Return (X, Y) of the center of cell containing provided text 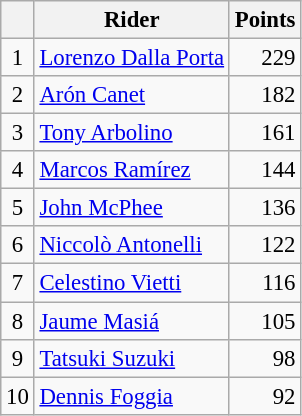
Arón Canet (132, 95)
3 (18, 133)
Points (264, 20)
8 (18, 321)
136 (264, 208)
98 (264, 358)
116 (264, 283)
Lorenzo Dalla Porta (132, 58)
Rider (132, 20)
9 (18, 358)
7 (18, 283)
Tony Arbolino (132, 133)
Dennis Foggia (132, 396)
144 (264, 170)
2 (18, 95)
10 (18, 396)
229 (264, 58)
92 (264, 396)
Tatsuki Suzuki (132, 358)
4 (18, 170)
John McPhee (132, 208)
Marcos Ramírez (132, 170)
182 (264, 95)
122 (264, 245)
Jaume Masiá (132, 321)
Niccolò Antonelli (132, 245)
1 (18, 58)
161 (264, 133)
105 (264, 321)
5 (18, 208)
Celestino Vietti (132, 283)
6 (18, 245)
